Identify which cell holds the provided text, then report its [X, Y] central coordinate. 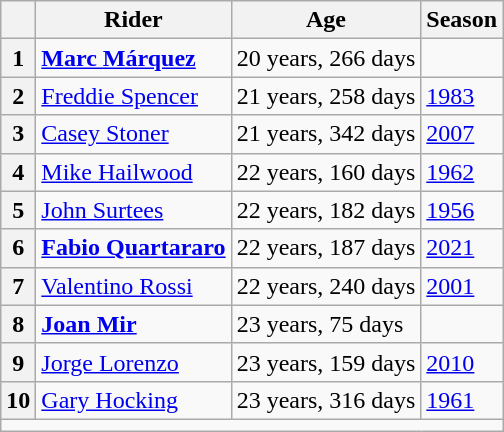
21 years, 342 days [326, 134]
1962 [462, 172]
2021 [462, 248]
1983 [462, 96]
Jorge Lorenzo [134, 362]
10 [18, 400]
23 years, 75 days [326, 324]
8 [18, 324]
4 [18, 172]
7 [18, 286]
1 [18, 58]
2010 [462, 362]
6 [18, 248]
Casey Stoner [134, 134]
2007 [462, 134]
20 years, 266 days [326, 58]
Season [462, 20]
Gary Hocking [134, 400]
5 [18, 210]
22 years, 187 days [326, 248]
Freddie Spencer [134, 96]
3 [18, 134]
Mike Hailwood [134, 172]
Marc Márquez [134, 58]
Fabio Quartararo [134, 248]
Age [326, 20]
Valentino Rossi [134, 286]
22 years, 182 days [326, 210]
22 years, 240 days [326, 286]
1961 [462, 400]
2 [18, 96]
23 years, 159 days [326, 362]
23 years, 316 days [326, 400]
Rider [134, 20]
1956 [462, 210]
Joan Mir [134, 324]
21 years, 258 days [326, 96]
22 years, 160 days [326, 172]
2001 [462, 286]
9 [18, 362]
John Surtees [134, 210]
